Detect which cell encompasses the target text, then output its (x, y) center coordinate. 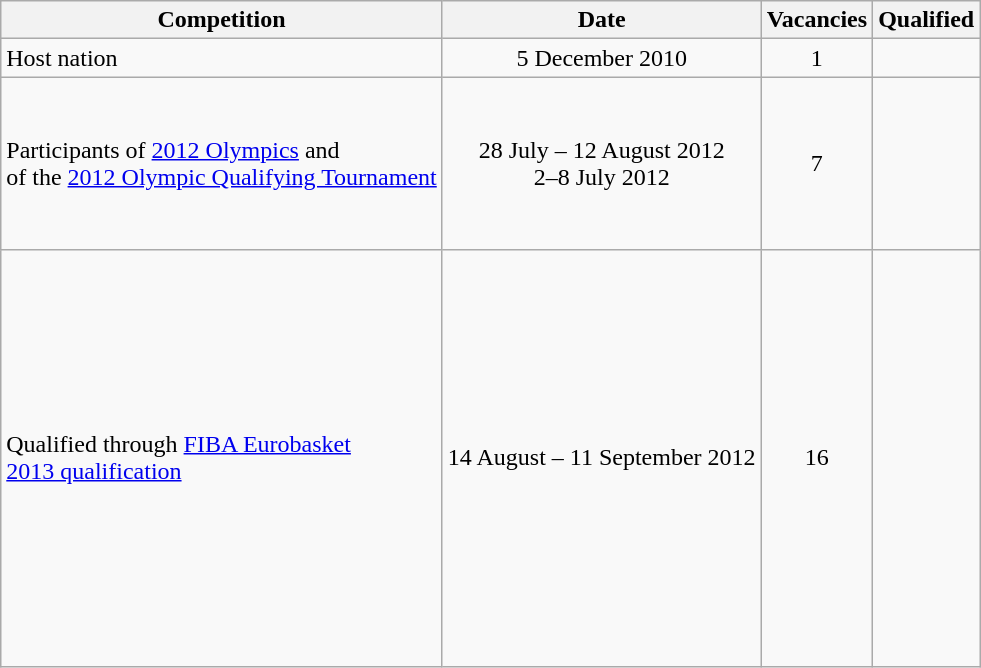
Participants of 2012 Olympics and of the 2012 Olympic Qualifying Tournament (222, 164)
5 December 2010 (602, 58)
Host nation (222, 58)
16 (817, 458)
28 July – 12 August 2012 2–8 July 2012 (602, 164)
Qualified (926, 20)
Qualified through FIBA Eurobasket 2013 qualification (222, 458)
1 (817, 58)
Vacancies (817, 20)
14 August – 11 September 2012 (602, 458)
Date (602, 20)
Competition (222, 20)
7 (817, 164)
